For the text-containing cell, return its midpoint in [X, Y] coordinate format. 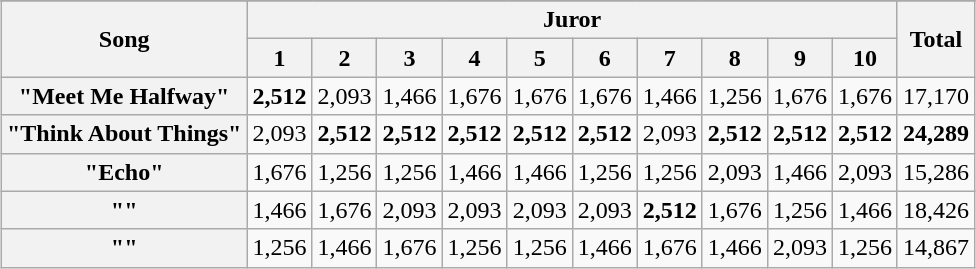
7 [670, 58]
Song [124, 39]
1 [280, 58]
"Think About Things" [124, 134]
17,170 [936, 96]
Juror [572, 20]
10 [864, 58]
8 [734, 58]
9 [800, 58]
14,867 [936, 248]
3 [410, 58]
5 [540, 58]
4 [474, 58]
"Meet Me Halfway" [124, 96]
18,426 [936, 210]
6 [604, 58]
2 [344, 58]
Total [936, 39]
24,289 [936, 134]
15,286 [936, 172]
"Echo" [124, 172]
